Capture the cell that displays the provided text and extract its (X, Y) central coordinate. 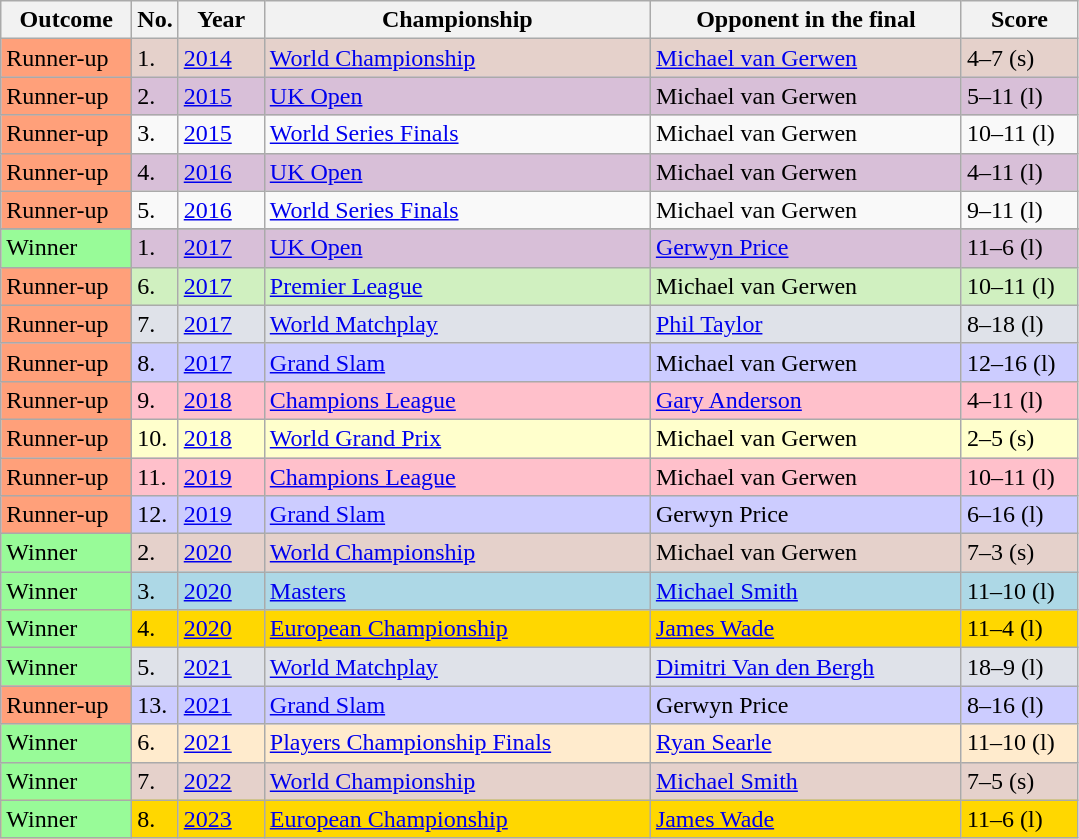
6–16 (l) (1019, 515)
Gary Anderson (806, 400)
4–7 (s) (1019, 58)
18–9 (l) (1019, 667)
10. (155, 438)
No. (155, 20)
11. (155, 477)
Players Championship Finals (457, 743)
8–18 (l) (1019, 324)
13. (155, 705)
Championship (457, 20)
Score (1019, 20)
2–5 (s) (1019, 438)
2014 (221, 58)
9. (155, 400)
9–11 (l) (1019, 210)
Outcome (66, 20)
8–16 (l) (1019, 705)
12–16 (l) (1019, 362)
2023 (221, 819)
Premier League (457, 286)
World Grand Prix (457, 438)
Ryan Searle (806, 743)
Year (221, 20)
Phil Taylor (806, 324)
Dimitri Van den Bergh (806, 667)
12. (155, 515)
Opponent in the final (806, 20)
Masters (457, 591)
7–5 (s) (1019, 781)
7–3 (s) (1019, 553)
5–11 (l) (1019, 96)
11–4 (l) (1019, 629)
2022 (221, 781)
